Capture the cell that displays the provided text and extract its (X, Y) central coordinate. 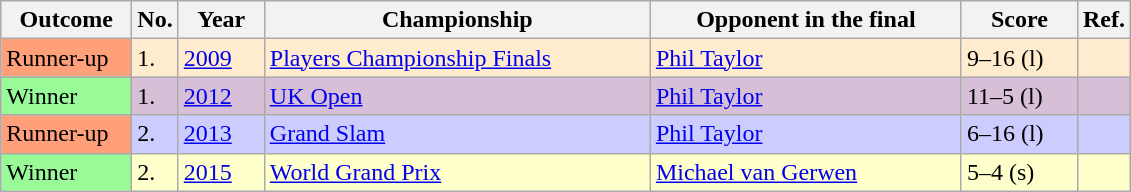
2015 (221, 172)
Grand Slam (457, 134)
Championship (457, 20)
Players Championship Finals (457, 58)
Michael van Gerwen (806, 172)
Opponent in the final (806, 20)
2012 (221, 96)
11–5 (l) (1019, 96)
2009 (221, 58)
9–16 (l) (1019, 58)
UK Open (457, 96)
No. (155, 20)
5–4 (s) (1019, 172)
World Grand Prix (457, 172)
Score (1019, 20)
2013 (221, 134)
Ref. (1104, 20)
Year (221, 20)
Outcome (66, 20)
6–16 (l) (1019, 134)
